Scan for the cell matching the given text and deliver its [X, Y] coordinate at center. 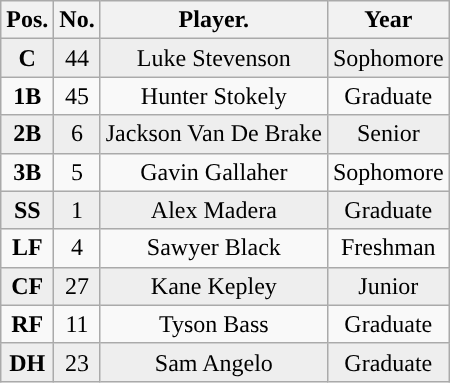
Freshman [388, 248]
Year [388, 20]
4 [77, 248]
Luke Stevenson [214, 58]
5 [77, 172]
2B [28, 134]
Tyson Bass [214, 324]
SS [28, 210]
45 [77, 96]
Gavin Gallaher [214, 172]
C [28, 58]
3B [28, 172]
27 [77, 286]
1B [28, 96]
RF [28, 324]
Pos. [28, 20]
44 [77, 58]
Sawyer Black [214, 248]
1 [77, 210]
6 [77, 134]
11 [77, 324]
Kane Kepley [214, 286]
LF [28, 248]
Alex Madera [214, 210]
DH [28, 362]
Junior [388, 286]
Jackson Van De Brake [214, 134]
Player. [214, 20]
No. [77, 20]
Senior [388, 134]
CF [28, 286]
Hunter Stokely [214, 96]
23 [77, 362]
Sam Angelo [214, 362]
